Determine the (x, y) coordinate at the center of the cell enclosing the given text.  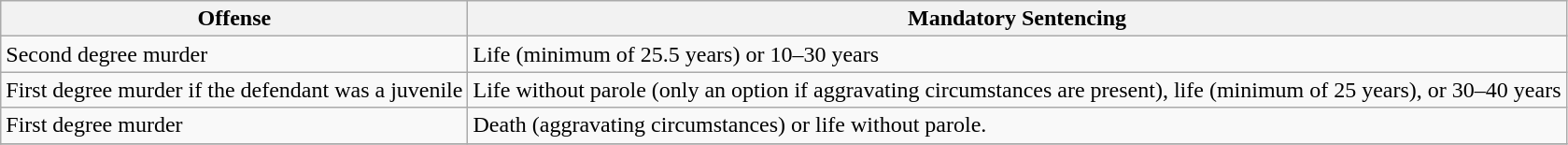
Death (aggravating circumstances) or life without parole. (1017, 125)
Mandatory Sentencing (1017, 19)
Second degree murder (234, 54)
First degree murder (234, 125)
Offense (234, 19)
First degree murder if the defendant was a juvenile (234, 90)
Life (minimum of 25.5 years) or 10–30 years (1017, 54)
Life without parole (only an option if aggravating circumstances are present), life (minimum of 25 years), or 30–40 years (1017, 90)
